For the text-containing cell, return its midpoint in [X, Y] coordinate format. 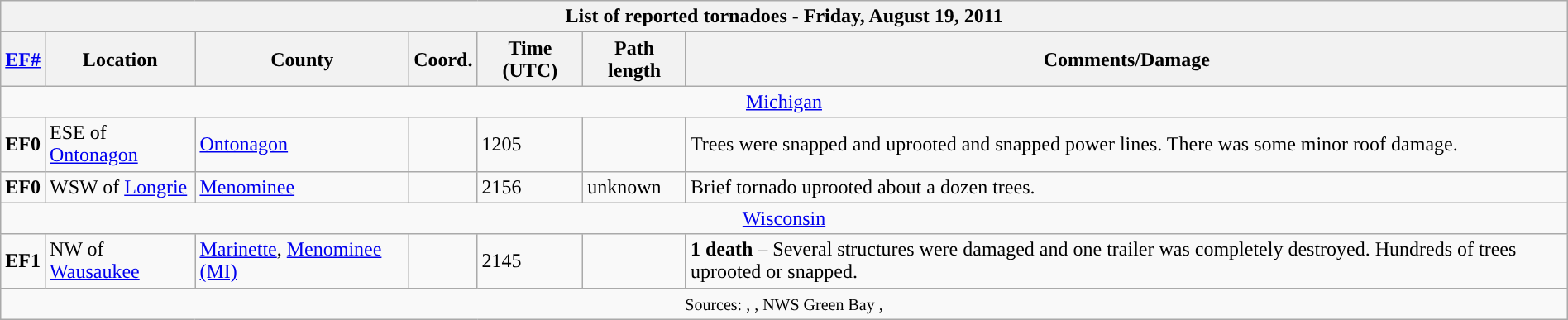
Time (UTC) [530, 60]
2156 [530, 187]
Comments/Damage [1126, 60]
WSW of Longrie [119, 187]
Wisconsin [784, 218]
Path length [635, 60]
Coord. [443, 60]
Brief tornado uprooted about a dozen trees. [1126, 187]
unknown [635, 187]
Marinette, Menominee (MI) [303, 261]
Location [119, 60]
County [303, 60]
Menominee [303, 187]
Ontonagon [303, 144]
1 death – Several structures were damaged and one trailer was completely destroyed. Hundreds of trees uprooted or snapped. [1126, 261]
EF# [23, 60]
NW of Wausaukee [119, 261]
2145 [530, 261]
ESE of Ontonagon [119, 144]
List of reported tornadoes - Friday, August 19, 2011 [784, 17]
EF1 [23, 261]
1205 [530, 144]
Sources: , , NWS Green Bay , [784, 303]
Michigan [784, 102]
Trees were snapped and uprooted and snapped power lines. There was some minor roof damage. [1126, 144]
